Search for the cell housing the specified text and yield its [x, y] center coordinate. 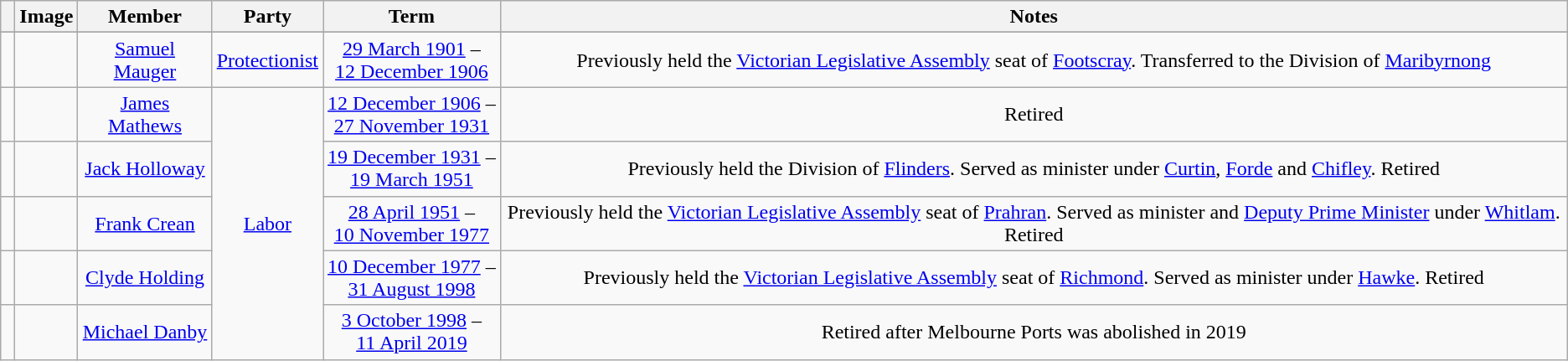
Previously held the Victorian Legislative Assembly seat of Footscray. Transferred to the Division of Maribyrnong [1034, 60]
19 December 1931 –19 March 1951 [412, 169]
12 December 1906 –27 November 1931 [412, 114]
Frank Crean [145, 223]
Retired after Melbourne Ports was abolished in 2019 [1034, 332]
Member [145, 17]
Samuel Mauger [145, 60]
Previously held the Division of Flinders. Served as minister under Curtin, Forde and Chifley. Retired [1034, 169]
Jack Holloway [145, 169]
Michael Danby [145, 332]
29 March 1901 –12 December 1906 [412, 60]
Party [267, 17]
Retired [1034, 114]
Previously held the Victorian Legislative Assembly seat of Prahran. Served as minister and Deputy Prime Minister under Whitlam. Retired [1034, 223]
Notes [1034, 17]
Clyde Holding [145, 278]
Term [412, 17]
28 April 1951 –10 November 1977 [412, 223]
Image [47, 17]
3 October 1998 –11 April 2019 [412, 332]
Labor [267, 223]
Previously held the Victorian Legislative Assembly seat of Richmond. Served as minister under Hawke. Retired [1034, 278]
10 December 1977 –31 August 1998 [412, 278]
James Mathews [145, 114]
Protectionist [267, 60]
